Find where the given text appears and provide that cell's center as [X, Y] coordinate. 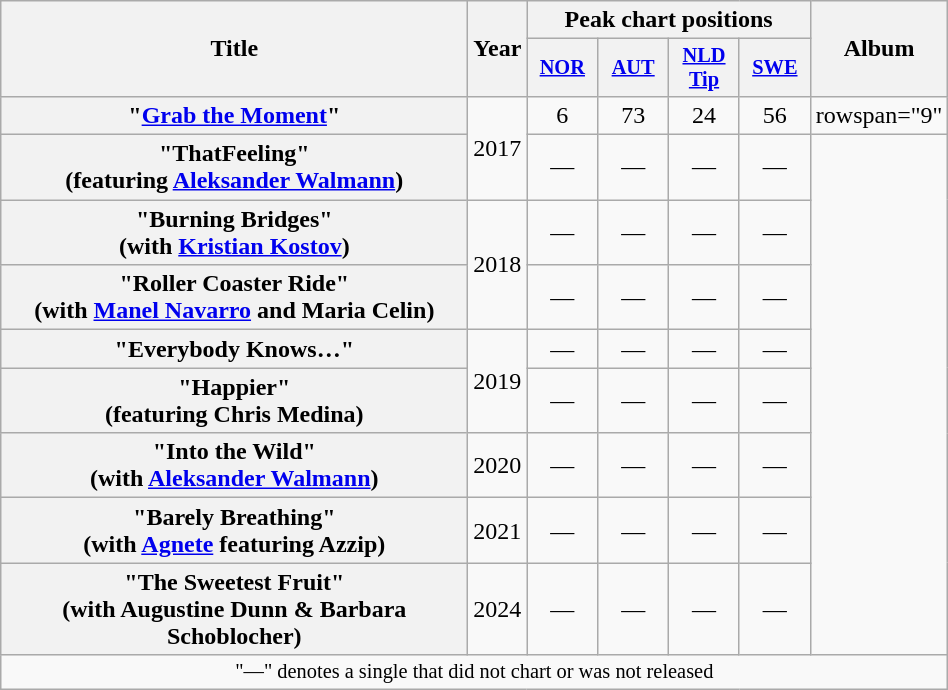
73 [634, 115]
2021 [498, 530]
Year [498, 49]
"Into the Wild"(with Aleksander Walmann) [234, 466]
"Roller Coaster Ride"(with Manel Navarro and Maria Celin) [234, 298]
"Grab the Moment" [234, 115]
"Burning Bridges"(with Kristian Kostov) [234, 232]
NOR [562, 68]
24 [704, 115]
AUT [634, 68]
Peak chart positions [668, 20]
"The Sweetest Fruit"(with Augustine Dunn & Barbara Schoblocher) [234, 609]
2020 [498, 466]
SWE [774, 68]
rowspan="9" [879, 115]
2024 [498, 609]
2018 [498, 265]
Album [879, 49]
2017 [498, 148]
Title [234, 49]
"Barely Breathing"(with Agnete featuring Azzip) [234, 530]
6 [562, 115]
"Happier"(featuring Chris Medina) [234, 400]
56 [774, 115]
2019 [498, 382]
NLDTip [704, 68]
"ThatFeeling"(featuring Aleksander Walmann) [234, 168]
"—" denotes a single that did not chart or was not released [474, 672]
"Everybody Knows…" [234, 349]
